Detect which cell encompasses the target text, then output its (x, y) center coordinate. 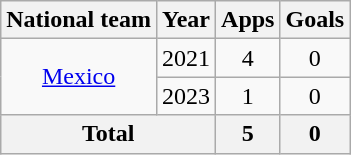
Mexico (79, 77)
Year (186, 20)
2021 (186, 58)
Total (108, 134)
1 (248, 96)
Goals (315, 20)
2023 (186, 96)
Apps (248, 20)
National team (79, 20)
5 (248, 134)
4 (248, 58)
